Determine the (X, Y) coordinate at the center of the cell enclosing the given text.  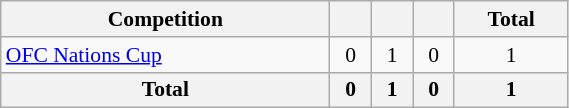
OFC Nations Cup (166, 55)
Competition (166, 19)
